Pinpoint the cell where the given text exists, returning its [x, y] midpoint coordinate. 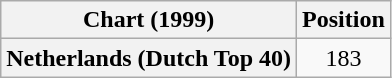
Position [344, 20]
Netherlands (Dutch Top 40) [149, 58]
Chart (1999) [149, 20]
183 [344, 58]
